Pinpoint the cell where the given text exists, returning its [x, y] midpoint coordinate. 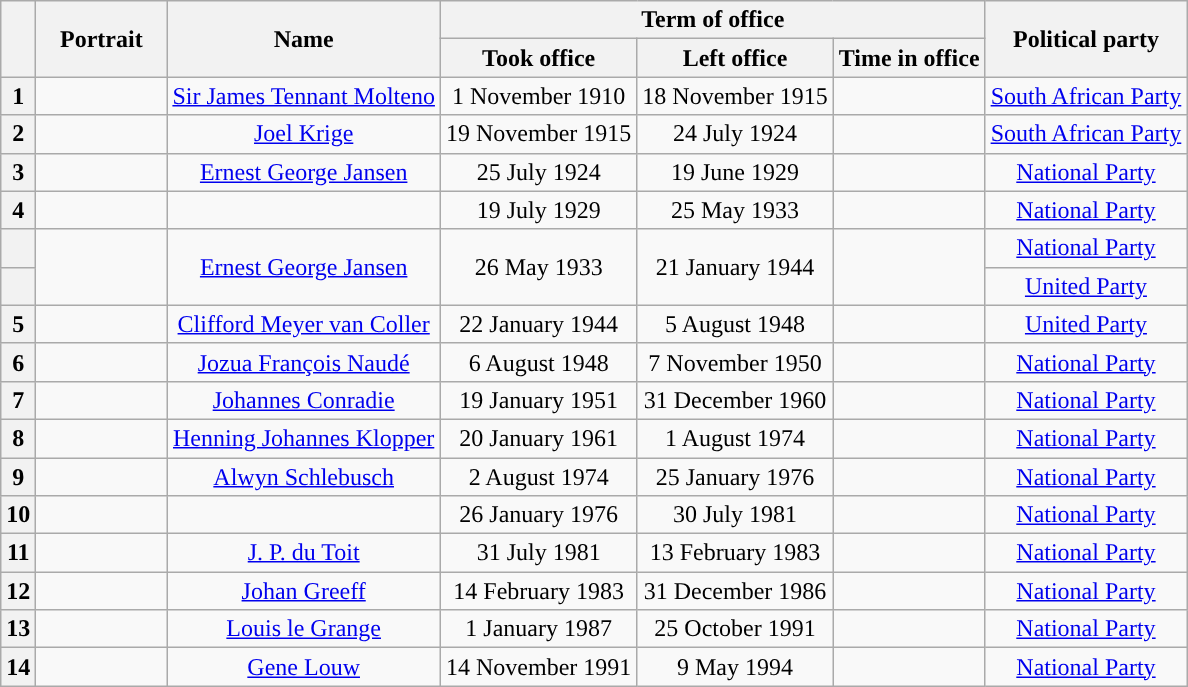
30 July 1981 [735, 515]
24 July 1924 [735, 134]
4 [18, 210]
13 February 1983 [735, 553]
26 January 1976 [538, 515]
Portrait [102, 39]
12 [18, 591]
Joel Krige [304, 134]
9 [18, 477]
25 May 1933 [735, 210]
1 January 1987 [538, 629]
1 [18, 96]
Left office [735, 58]
5 August 1948 [735, 324]
Jozua François Naudé [304, 362]
18 November 1915 [735, 96]
31 July 1981 [538, 553]
3 [18, 172]
Name [304, 39]
31 December 1960 [735, 400]
6 August 1948 [538, 362]
9 May 1994 [735, 667]
25 January 1976 [735, 477]
Sir James Tennant Molteno [304, 96]
2 [18, 134]
20 January 1961 [538, 438]
25 October 1991 [735, 629]
25 July 1924 [538, 172]
14 November 1991 [538, 667]
7 [18, 400]
19 June 1929 [735, 172]
22 January 1944 [538, 324]
Alwyn Schlebusch [304, 477]
19 January 1951 [538, 400]
Gene Louw [304, 667]
21 January 1944 [735, 267]
Clifford Meyer van Coller [304, 324]
Louis le Grange [304, 629]
31 December 1986 [735, 591]
14 [18, 667]
19 July 1929 [538, 210]
1 November 1910 [538, 96]
6 [18, 362]
Johan Greeff [304, 591]
J. P. du Toit [304, 553]
14 February 1983 [538, 591]
Time in office [909, 58]
7 November 1950 [735, 362]
10 [18, 515]
11 [18, 553]
Term of office [712, 20]
Took office [538, 58]
Political party [1086, 39]
5 [18, 324]
13 [18, 629]
8 [18, 438]
2 August 1974 [538, 477]
Johannes Conradie [304, 400]
26 May 1933 [538, 267]
1 August 1974 [735, 438]
19 November 1915 [538, 134]
Henning Johannes Klopper [304, 438]
